Locate the cell with the specified text and output its (X, Y) center coordinate. 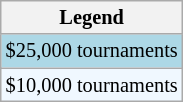
$10,000 tournaments (92, 85)
$25,000 tournaments (92, 51)
Legend (92, 17)
